Scan for the cell matching the given text and deliver its (X, Y) coordinate at center. 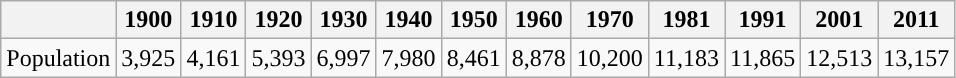
1950 (474, 20)
12,513 (840, 58)
1970 (610, 20)
10,200 (610, 58)
8,461 (474, 58)
11,865 (762, 58)
1940 (408, 20)
4,161 (214, 58)
1920 (278, 20)
2011 (916, 20)
1991 (762, 20)
1960 (538, 20)
Population (58, 58)
6,997 (344, 58)
13,157 (916, 58)
1981 (686, 20)
3,925 (148, 58)
11,183 (686, 58)
1930 (344, 20)
8,878 (538, 58)
2001 (840, 20)
5,393 (278, 58)
7,980 (408, 58)
1900 (148, 20)
1910 (214, 20)
